Pinpoint the cell where the given text exists, returning its (x, y) midpoint coordinate. 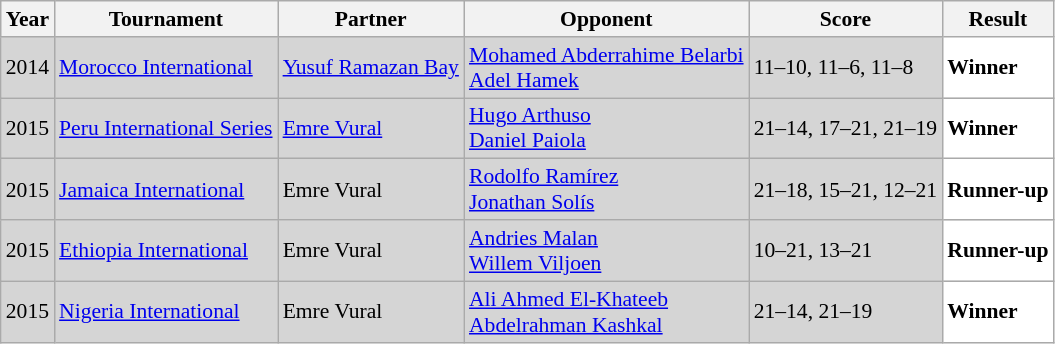
Tournament (166, 19)
Ethiopia International (166, 250)
Result (998, 19)
Year (28, 19)
Yusuf Ramazan Bay (371, 68)
Rodolfo Ramírez Jonathan Solís (606, 190)
Morocco International (166, 68)
2014 (28, 68)
Mohamed Abderrahime Belarbi Adel Hamek (606, 68)
Jamaica International (166, 190)
Partner (371, 19)
10–21, 13–21 (846, 250)
21–14, 21–19 (846, 312)
Opponent (606, 19)
21–14, 17–21, 21–19 (846, 128)
21–18, 15–21, 12–21 (846, 190)
Peru International Series (166, 128)
Nigeria International (166, 312)
Ali Ahmed El-Khateeb Abdelrahman Kashkal (606, 312)
Andries Malan Willem Viljoen (606, 250)
11–10, 11–6, 11–8 (846, 68)
Score (846, 19)
Hugo Arthuso Daniel Paiola (606, 128)
